Find where the given text appears and provide that cell's center as [X, Y] coordinate. 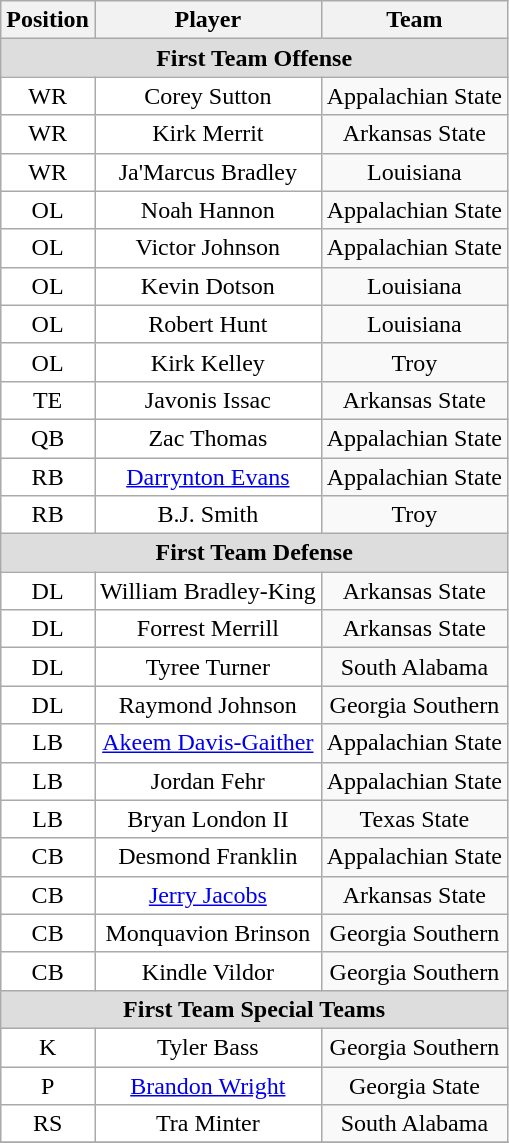
Noah Hannon [208, 210]
Kevin Dotson [208, 286]
Kirk Kelley [208, 362]
Darrynton Evans [208, 477]
Position [48, 20]
Akeem Davis-Gaither [208, 743]
First Team Special Teams [254, 1009]
Tyler Bass [208, 1047]
Monquavion Brinson [208, 933]
Bryan London II [208, 819]
Jerry Jacobs [208, 895]
Kirk Merrit [208, 134]
RS [48, 1124]
Brandon Wright [208, 1085]
Team [414, 20]
Javonis Issac [208, 400]
Raymond Johnson [208, 705]
Desmond Franklin [208, 857]
First Team Offense [254, 58]
Kindle Vildor [208, 971]
Texas State [414, 819]
Tyree Turner [208, 667]
Zac Thomas [208, 438]
Forrest Merrill [208, 629]
Ja'Marcus Bradley [208, 172]
Tra Minter [208, 1124]
First Team Defense [254, 553]
Georgia State [414, 1085]
TE [48, 400]
B.J. Smith [208, 515]
QB [48, 438]
Player [208, 20]
K [48, 1047]
William Bradley-King [208, 591]
Jordan Fehr [208, 781]
Corey Sutton [208, 96]
Victor Johnson [208, 248]
P [48, 1085]
Robert Hunt [208, 324]
